Locate the cell with the specified text and output its [x, y] center coordinate. 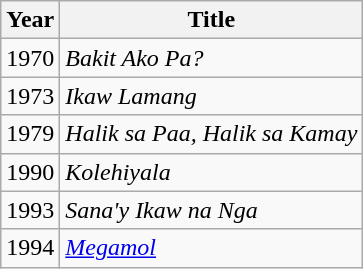
1990 [30, 172]
Megamol [212, 248]
Ikaw Lamang [212, 96]
1970 [30, 58]
Halik sa Paa, Halik sa Kamay [212, 134]
Kolehiyala [212, 172]
1993 [30, 210]
Year [30, 20]
1994 [30, 248]
1973 [30, 96]
Sana'y Ikaw na Nga [212, 210]
Bakit Ako Pa? [212, 58]
1979 [30, 134]
Title [212, 20]
